Scan for the cell matching the given text and deliver its [x, y] coordinate at center. 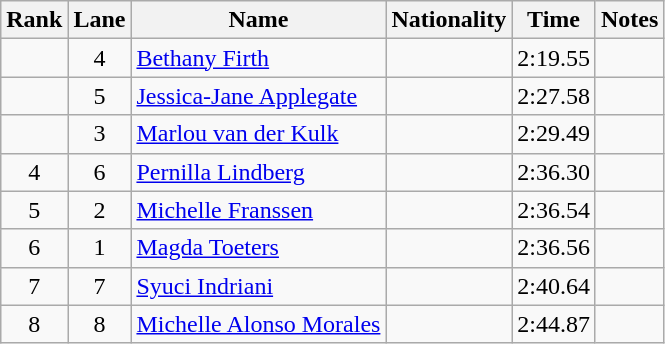
2:27.58 [554, 96]
Rank [34, 20]
Syuci Indriani [258, 286]
Marlou van der Kulk [258, 134]
2:36.54 [554, 210]
Lane [100, 20]
Jessica-Jane Applegate [258, 96]
2 [100, 210]
Nationality [449, 20]
Magda Toeters [258, 248]
Time [554, 20]
2:40.64 [554, 286]
3 [100, 134]
2:29.49 [554, 134]
2:36.30 [554, 172]
Name [258, 20]
2:36.56 [554, 248]
Notes [629, 20]
1 [100, 248]
Pernilla Lindberg [258, 172]
2:44.87 [554, 324]
Michelle Franssen [258, 210]
2:19.55 [554, 58]
Michelle Alonso Morales [258, 324]
Bethany Firth [258, 58]
